Return [X, Y] of the center of cell containing provided text 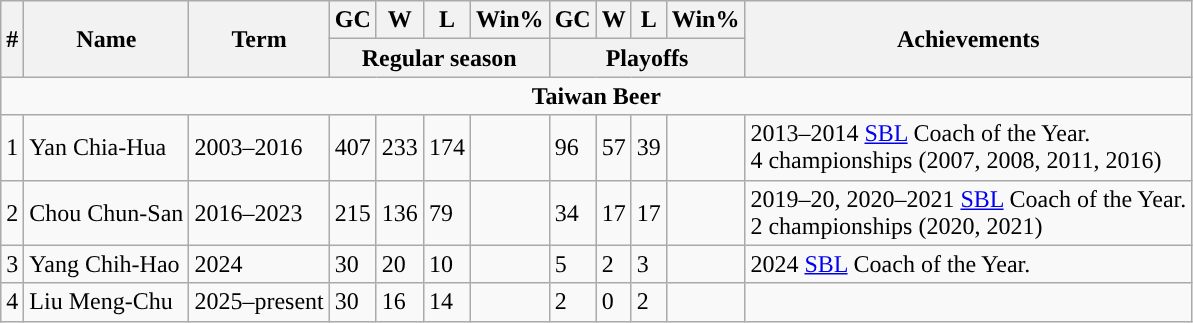
34 [572, 212]
2024 [259, 264]
39 [648, 148]
2003–2016 [259, 148]
10 [446, 264]
Yan Chia-Hua [106, 148]
14 [446, 302]
96 [572, 148]
407 [352, 148]
2016–2023 [259, 212]
Name [106, 39]
Regular season [439, 58]
Yang Chih-Hao [106, 264]
2025–present [259, 302]
Term [259, 39]
20 [400, 264]
# [12, 39]
2013–2014 SBL Coach of the Year.4 championships (2007, 2008, 2011, 2016) [968, 148]
Achievements [968, 39]
136 [400, 212]
0 [614, 302]
5 [572, 264]
2019–20, 2020–2021 SBL Coach of the Year.2 championships (2020, 2021) [968, 212]
1 [12, 148]
2024 SBL Coach of the Year. [968, 264]
Taiwan Beer [596, 96]
Chou Chun-San [106, 212]
215 [352, 212]
233 [400, 148]
Playoffs [647, 58]
79 [446, 212]
16 [400, 302]
Liu Meng-Chu [106, 302]
57 [614, 148]
174 [446, 148]
4 [12, 302]
